Pinpoint the cell where the given text exists, returning its (x, y) midpoint coordinate. 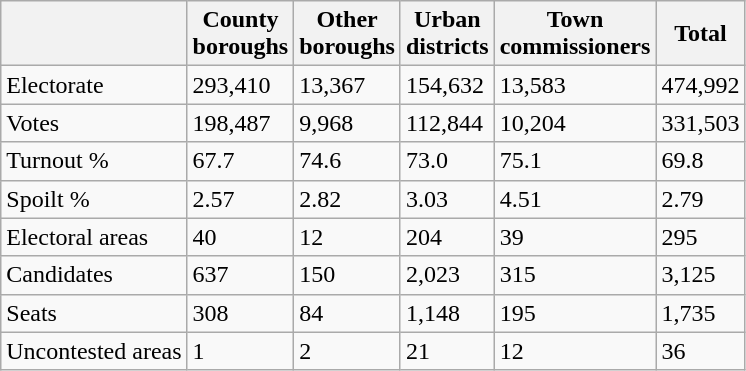
21 (447, 351)
2,023 (447, 275)
Otherboroughs (348, 34)
13,583 (575, 85)
1,148 (447, 313)
Total (700, 34)
13,367 (348, 85)
Spoilt % (94, 199)
112,844 (447, 123)
Seats (94, 313)
204 (447, 237)
295 (700, 237)
4.51 (575, 199)
195 (575, 313)
39 (575, 237)
2.57 (240, 199)
293,410 (240, 85)
75.1 (575, 161)
1 (240, 351)
Countyboroughs (240, 34)
2.82 (348, 199)
Votes (94, 123)
474,992 (700, 85)
154,632 (447, 85)
10,204 (575, 123)
9,968 (348, 123)
308 (240, 313)
74.6 (348, 161)
Electoral areas (94, 237)
84 (348, 313)
198,487 (240, 123)
3,125 (700, 275)
36 (700, 351)
Turnout % (94, 161)
Electorate (94, 85)
1,735 (700, 313)
Urbandistricts (447, 34)
2 (348, 351)
40 (240, 237)
Candidates (94, 275)
637 (240, 275)
73.0 (447, 161)
150 (348, 275)
2.79 (700, 199)
Uncontested areas (94, 351)
315 (575, 275)
67.7 (240, 161)
331,503 (700, 123)
69.8 (700, 161)
3.03 (447, 199)
Towncommissioners (575, 34)
